Find where the given text appears and provide that cell's center as (x, y) coordinate. 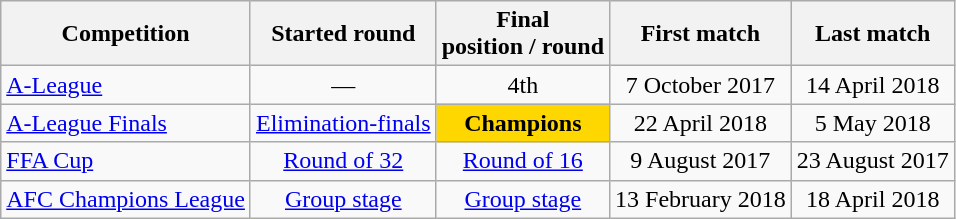
AFC Champions League (126, 199)
22 April 2018 (701, 123)
Competition (126, 34)
Last match (872, 34)
First match (701, 34)
Started round (343, 34)
5 May 2018 (872, 123)
Final position / round (522, 34)
A-League Finals (126, 123)
Elimination-finals (343, 123)
13 February 2018 (701, 199)
4th (522, 85)
— (343, 85)
FFA Cup (126, 161)
18 April 2018 (872, 199)
Round of 16 (522, 161)
9 August 2017 (701, 161)
Round of 32 (343, 161)
A-League (126, 85)
Champions (522, 123)
7 October 2017 (701, 85)
14 April 2018 (872, 85)
23 August 2017 (872, 161)
